Pinpoint the cell where the given text exists, returning its (x, y) midpoint coordinate. 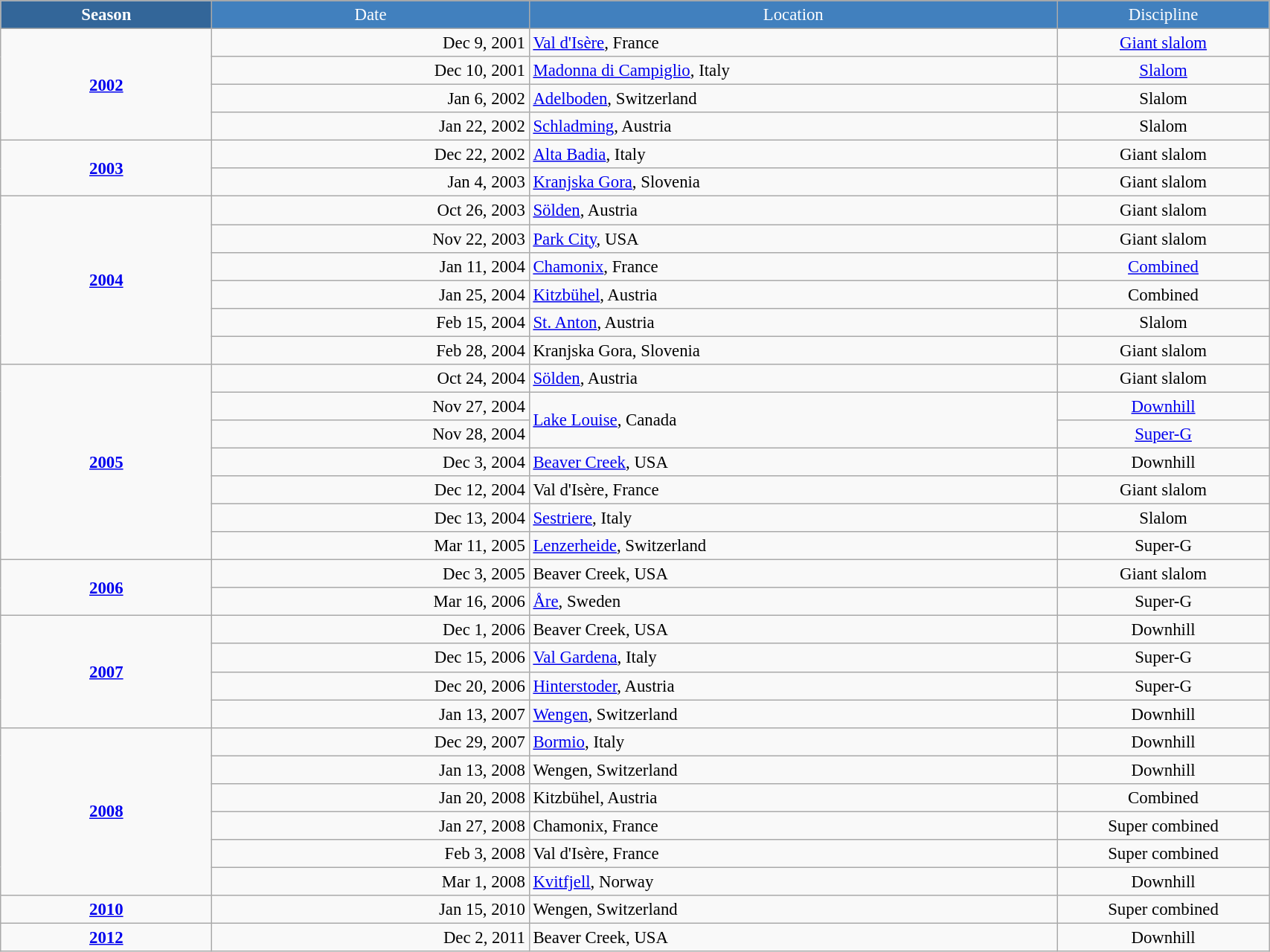
Jan 4, 2003 (371, 182)
Adelboden, Switzerland (793, 99)
2004 (106, 280)
Jan 11, 2004 (371, 266)
Jan 13, 2008 (371, 770)
Mar 11, 2005 (371, 546)
Dec 15, 2006 (371, 658)
St. Anton, Austria (793, 322)
Lenzerheide, Switzerland (793, 546)
Mar 16, 2006 (371, 602)
Dec 1, 2006 (371, 630)
2002 (106, 85)
Jan 20, 2008 (371, 798)
2003 (106, 168)
Nov 28, 2004 (371, 434)
Park City, USA (793, 239)
2005 (106, 463)
Lake Louise, Canada (793, 419)
Season (106, 15)
Val Gardena, Italy (793, 658)
2010 (106, 910)
Location (793, 15)
Jan 6, 2002 (371, 99)
Hinterstoder, Austria (793, 686)
2008 (106, 811)
Kvitfjell, Norway (793, 881)
Mar 1, 2008 (371, 881)
Dec 12, 2004 (371, 490)
Jan 22, 2002 (371, 126)
Jan 25, 2004 (371, 295)
Dec 2, 2011 (371, 938)
Feb 28, 2004 (371, 350)
Dec 22, 2002 (371, 155)
Madonna di Campiglio, Italy (793, 71)
2006 (106, 588)
Oct 24, 2004 (371, 379)
Sestriere, Italy (793, 518)
2012 (106, 938)
Dec 3, 2004 (371, 462)
Nov 27, 2004 (371, 406)
Dec 20, 2006 (371, 686)
Alta Badia, Italy (793, 155)
Dec 10, 2001 (371, 71)
Jan 13, 2007 (371, 714)
Feb 15, 2004 (371, 322)
Oct 26, 2003 (371, 210)
2007 (106, 672)
Jan 15, 2010 (371, 910)
Dec 13, 2004 (371, 518)
Jan 27, 2008 (371, 826)
Discipline (1163, 15)
Dec 29, 2007 (371, 742)
Feb 3, 2008 (371, 854)
Schladming, Austria (793, 126)
Dec 9, 2001 (371, 43)
Date (371, 15)
Bormio, Italy (793, 742)
Åre, Sweden (793, 602)
Dec 3, 2005 (371, 574)
Nov 22, 2003 (371, 239)
